For the text-containing cell, return its midpoint in (X, Y) coordinate format. 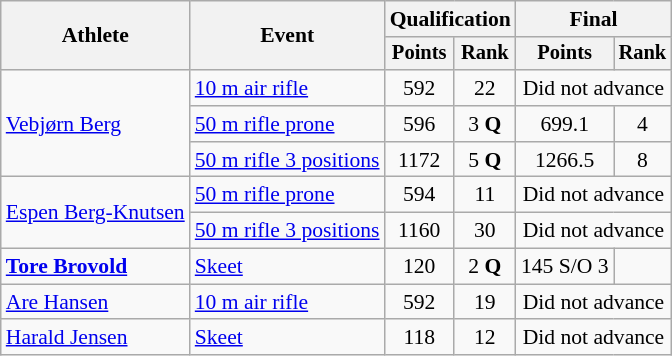
118 (420, 338)
Harald Jensen (96, 338)
1266.5 (565, 160)
Espen Berg-Knutsen (96, 212)
Qualification (450, 19)
Event (288, 36)
22 (485, 88)
Final (594, 19)
120 (420, 267)
596 (420, 124)
Tore Brovold (96, 267)
Vebjørn Berg (96, 124)
3 Q (485, 124)
12 (485, 338)
1160 (420, 231)
11 (485, 195)
699.1 (565, 124)
19 (485, 302)
2 Q (485, 267)
1172 (420, 160)
30 (485, 231)
8 (643, 160)
4 (643, 124)
594 (420, 195)
Athlete (96, 36)
5 Q (485, 160)
Are Hansen (96, 302)
145 S/O 3 (565, 267)
